Extract the [x, y] coordinate from the center of the cell holding the provided text.  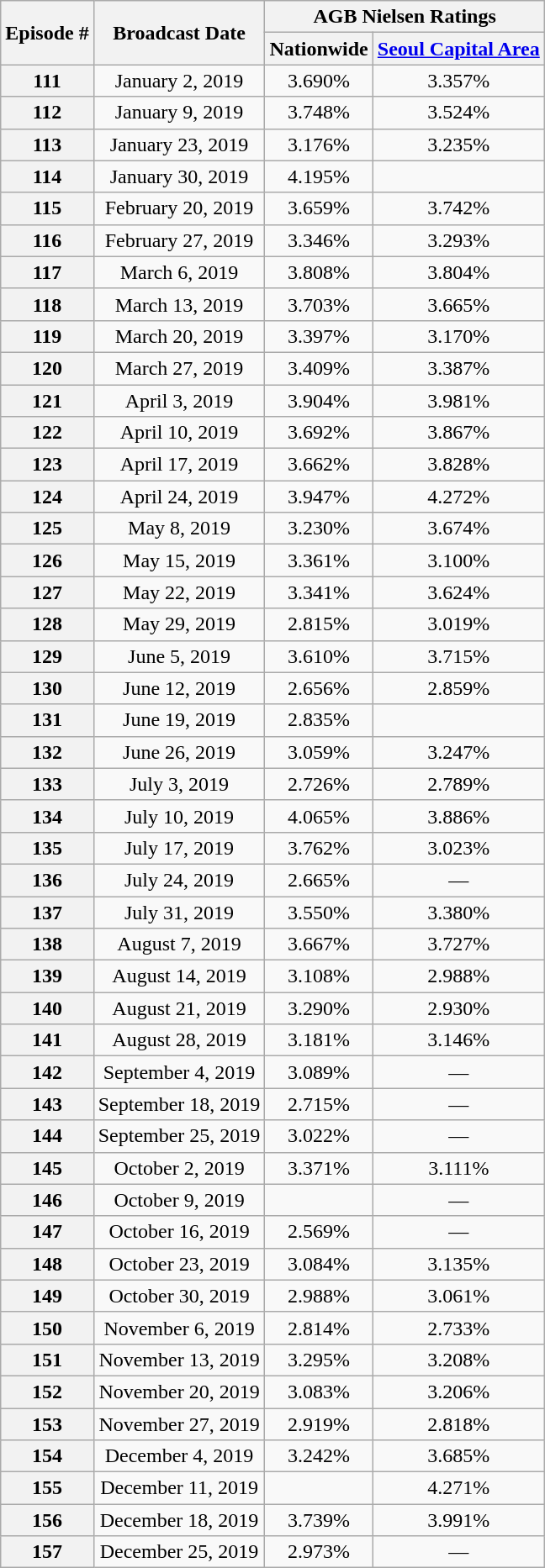
2.835% [319, 720]
3.904% [319, 401]
2.818% [458, 1424]
December 25, 2019 [179, 1552]
126 [47, 560]
3.059% [319, 752]
October 30, 2019 [179, 1296]
147 [47, 1232]
June 26, 2019 [179, 752]
3.662% [319, 465]
3.108% [319, 976]
118 [47, 304]
3.361% [319, 560]
121 [47, 401]
2.814% [319, 1328]
119 [47, 336]
3.341% [319, 592]
4.065% [319, 816]
3.019% [458, 624]
July 17, 2019 [179, 848]
127 [47, 592]
3.176% [319, 145]
3.061% [458, 1296]
4.195% [319, 176]
May 29, 2019 [179, 624]
3.742% [458, 208]
2.789% [458, 784]
3.524% [458, 113]
3.242% [319, 1456]
August 7, 2019 [179, 944]
July 10, 2019 [179, 816]
January 23, 2019 [179, 145]
153 [47, 1424]
3.828% [458, 465]
3.135% [458, 1264]
137 [47, 912]
November 27, 2019 [179, 1424]
March 13, 2019 [179, 304]
3.357% [458, 81]
3.022% [319, 1136]
146 [47, 1200]
October 16, 2019 [179, 1232]
November 6, 2019 [179, 1328]
AGB Nielsen Ratings [405, 17]
3.715% [458, 656]
3.023% [458, 848]
April 10, 2019 [179, 433]
2.930% [458, 1008]
July 24, 2019 [179, 880]
140 [47, 1008]
July 31, 2019 [179, 912]
June 5, 2019 [179, 656]
112 [47, 113]
157 [47, 1552]
2.919% [319, 1424]
3.084% [319, 1264]
3.293% [458, 240]
3.947% [319, 497]
154 [47, 1456]
122 [47, 433]
3.667% [319, 944]
133 [47, 784]
February 27, 2019 [179, 240]
129 [47, 656]
120 [47, 368]
3.083% [319, 1392]
3.371% [319, 1168]
3.089% [319, 1072]
3.867% [458, 433]
3.146% [458, 1040]
Broadcast Date [179, 33]
2.665% [319, 880]
3.685% [458, 1456]
111 [47, 81]
134 [47, 816]
2.973% [319, 1552]
3.100% [458, 560]
June 19, 2019 [179, 720]
3.981% [458, 401]
August 21, 2019 [179, 1008]
3.409% [319, 368]
151 [47, 1360]
December 18, 2019 [179, 1520]
3.748% [319, 113]
May 22, 2019 [179, 592]
138 [47, 944]
141 [47, 1040]
3.690% [319, 81]
148 [47, 1264]
3.808% [319, 272]
Nationwide [319, 49]
January 9, 2019 [179, 113]
October 9, 2019 [179, 1200]
117 [47, 272]
March 27, 2019 [179, 368]
131 [47, 720]
128 [47, 624]
3.610% [319, 656]
2.726% [319, 784]
124 [47, 497]
155 [47, 1488]
4.272% [458, 497]
2.656% [319, 688]
January 2, 2019 [179, 81]
October 2, 2019 [179, 1168]
114 [47, 176]
149 [47, 1296]
April 17, 2019 [179, 465]
3.739% [319, 1520]
February 20, 2019 [179, 208]
136 [47, 880]
113 [47, 145]
3.206% [458, 1392]
November 20, 2019 [179, 1392]
August 14, 2019 [179, 976]
September 25, 2019 [179, 1136]
3.230% [319, 529]
132 [47, 752]
April 3, 2019 [179, 401]
142 [47, 1072]
156 [47, 1520]
144 [47, 1136]
3.170% [458, 336]
2.569% [319, 1232]
3.346% [319, 240]
December 11, 2019 [179, 1488]
3.991% [458, 1520]
3.659% [319, 208]
2.733% [458, 1328]
3.111% [458, 1168]
3.674% [458, 529]
3.235% [458, 145]
May 8, 2019 [179, 529]
115 [47, 208]
Episode # [47, 33]
123 [47, 465]
135 [47, 848]
3.247% [458, 752]
125 [47, 529]
3.665% [458, 304]
August 28, 2019 [179, 1040]
2.715% [319, 1104]
January 30, 2019 [179, 176]
March 20, 2019 [179, 336]
3.550% [319, 912]
July 3, 2019 [179, 784]
December 4, 2019 [179, 1456]
116 [47, 240]
November 13, 2019 [179, 1360]
152 [47, 1392]
April 24, 2019 [179, 497]
150 [47, 1328]
September 18, 2019 [179, 1104]
3.624% [458, 592]
3.703% [319, 304]
130 [47, 688]
3.397% [319, 336]
March 6, 2019 [179, 272]
3.387% [458, 368]
3.208% [458, 1360]
3.380% [458, 912]
June 12, 2019 [179, 688]
4.271% [458, 1488]
May 15, 2019 [179, 560]
143 [47, 1104]
3.886% [458, 816]
3.295% [319, 1360]
139 [47, 976]
3.692% [319, 433]
3.804% [458, 272]
2.859% [458, 688]
145 [47, 1168]
Seoul Capital Area [458, 49]
3.181% [319, 1040]
2.815% [319, 624]
October 23, 2019 [179, 1264]
September 4, 2019 [179, 1072]
3.762% [319, 848]
3.727% [458, 944]
3.290% [319, 1008]
